Return the (x, y) coordinate for the center point of the cell that contains the specified text.  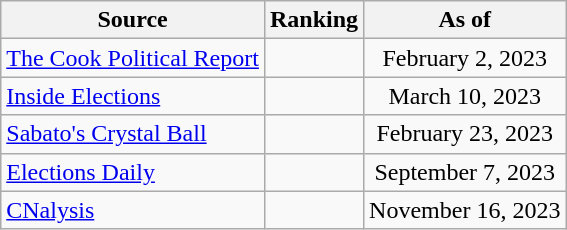
Ranking (314, 20)
Sabato's Crystal Ball (133, 134)
CNalysis (133, 210)
February 23, 2023 (465, 134)
Inside Elections (133, 96)
As of (465, 20)
Source (133, 20)
September 7, 2023 (465, 172)
Elections Daily (133, 172)
November 16, 2023 (465, 210)
The Cook Political Report (133, 58)
March 10, 2023 (465, 96)
February 2, 2023 (465, 58)
